Identify which cell holds the provided text, then report its (x, y) central coordinate. 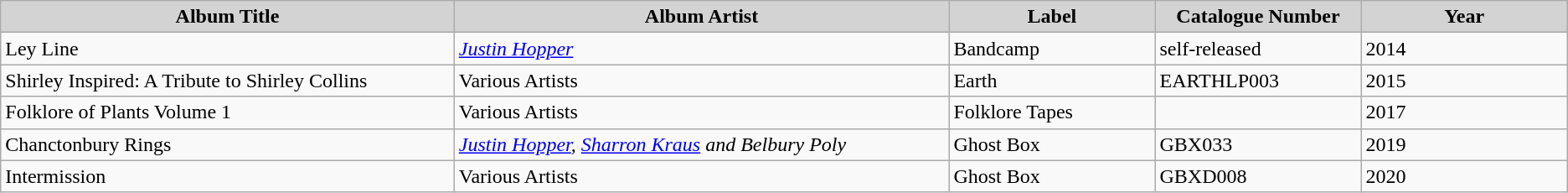
EARTHLP003 (1258, 81)
Earth (1052, 81)
Ley Line (228, 49)
Album Title (228, 17)
Folklore Tapes (1052, 112)
GBXD008 (1258, 176)
self-released (1258, 49)
2015 (1464, 81)
Chanctonbury Rings (228, 144)
2017 (1464, 112)
Intermission (228, 176)
Year (1464, 17)
Shirley Inspired: A Tribute to Shirley Collins (228, 81)
Label (1052, 17)
Bandcamp (1052, 49)
Justin Hopper, Sharron Kraus and Belbury Poly (702, 144)
2019 (1464, 144)
2020 (1464, 176)
Album Artist (702, 17)
GBX033 (1258, 144)
Folklore of Plants Volume 1 (228, 112)
Catalogue Number (1258, 17)
Justin Hopper (702, 49)
2014 (1464, 49)
